For the text-containing cell, return its midpoint in [X, Y] coordinate format. 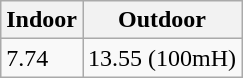
13.55 (100mH) [162, 58]
Outdoor [162, 20]
7.74 [42, 58]
Indoor [42, 20]
